Scan for the cell matching the given text and deliver its [X, Y] coordinate at center. 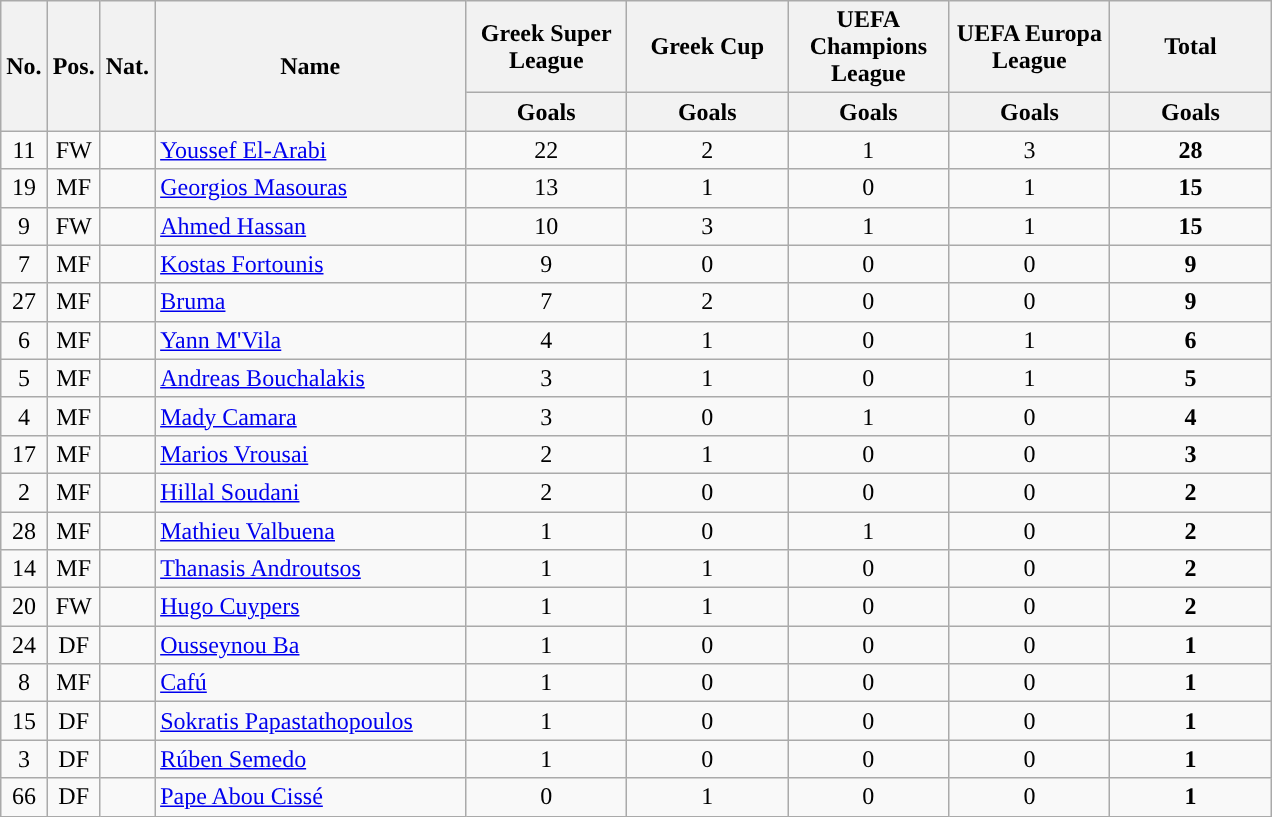
Youssef El-Arabi [310, 150]
Total [1190, 47]
Cafú [310, 683]
Nat. [127, 66]
17 [24, 454]
10 [546, 226]
20 [24, 607]
Yann M'Vila [310, 340]
Andreas Bouchalakis [310, 378]
24 [24, 645]
19 [24, 188]
Greek Cup [708, 47]
No. [24, 66]
Ahmed Hassan [310, 226]
14 [24, 569]
Bruma [310, 302]
66 [24, 797]
Pape Abou Cissé [310, 797]
13 [546, 188]
Greek Super League [546, 47]
UEFA Champions League [868, 47]
UEFA Europa League [1030, 47]
Mady Camara [310, 416]
8 [24, 683]
27 [24, 302]
Georgios Masouras [310, 188]
Pos. [74, 66]
Thanasis Androutsos [310, 569]
Sokratis Papastathopoulos [310, 721]
Kostas Fortounis [310, 264]
Ousseynou Ba [310, 645]
Name [310, 66]
Hugo Cuypers [310, 607]
22 [546, 150]
11 [24, 150]
Mathieu Valbuena [310, 531]
Hillal Soudani [310, 492]
Marios Vrousai [310, 454]
Rúben Semedo [310, 759]
